Scan for the cell matching the given text and deliver its (X, Y) coordinate at center. 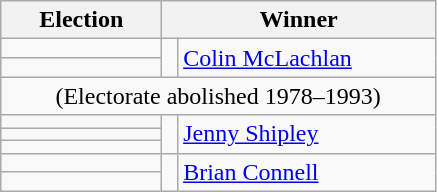
Jenny Shipley (307, 134)
Election (82, 20)
(Electorate abolished 1978–1993) (218, 96)
Brian Connell (307, 172)
Winner (299, 20)
Colin McLachlan (307, 58)
